Output the (X, Y) coordinate of the center of the cell containing the given text.  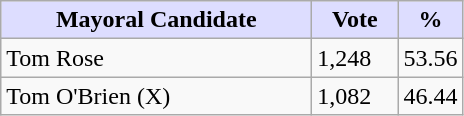
46.44 (430, 96)
Vote (355, 20)
1,248 (355, 58)
53.56 (430, 58)
Mayoral Candidate (156, 20)
1,082 (355, 96)
Tom Rose (156, 58)
% (430, 20)
Tom O'Brien (X) (156, 96)
